From the cell containing the given text, extract its center point as (x, y) coordinate. 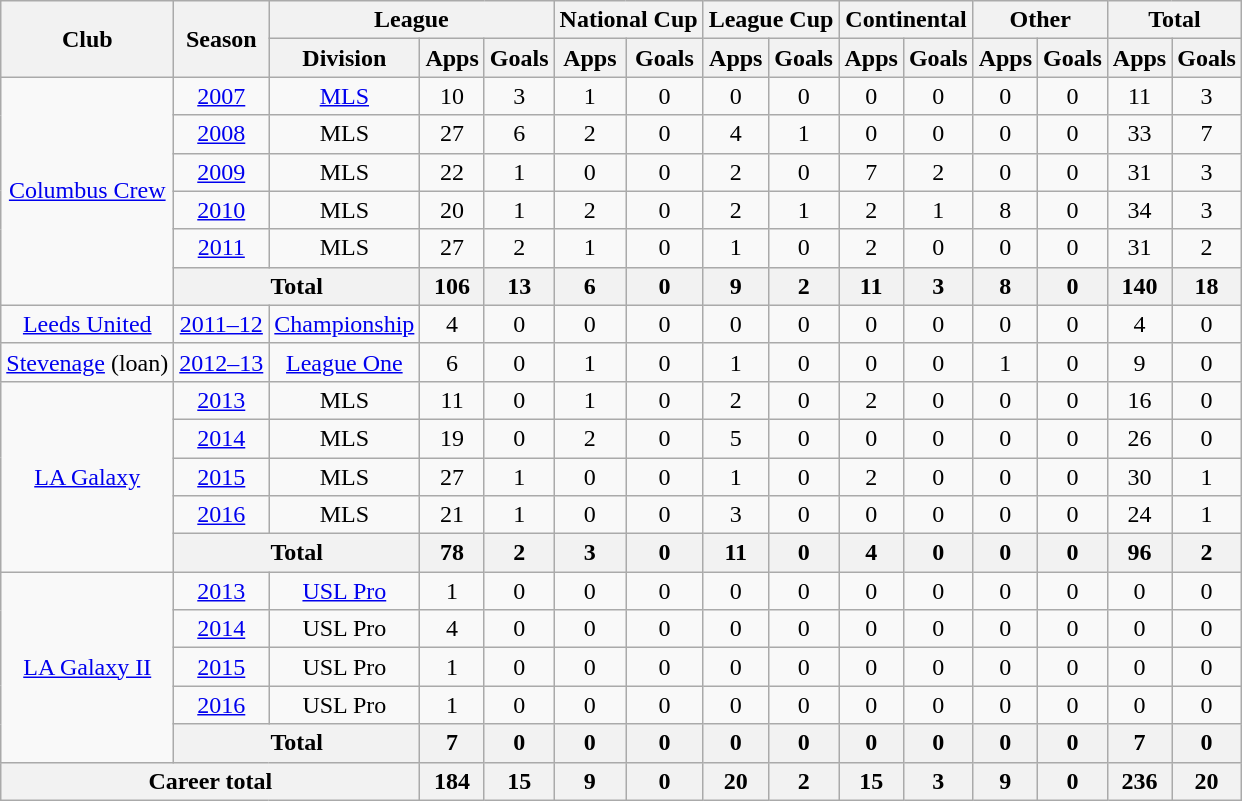
19 (452, 438)
Stevenage (loan) (88, 362)
LA Galaxy II (88, 667)
LA Galaxy (88, 476)
30 (1139, 477)
National Cup (628, 20)
33 (1139, 134)
96 (1139, 553)
2009 (222, 172)
184 (452, 781)
Columbus Crew (88, 191)
106 (452, 286)
10 (452, 96)
Career total (210, 781)
140 (1139, 286)
18 (1207, 286)
13 (519, 286)
24 (1139, 515)
78 (452, 553)
2011 (222, 248)
Leeds United (88, 324)
Continental (906, 20)
Division (344, 58)
Other (1040, 20)
34 (1139, 210)
Championship (344, 324)
2011–12 (222, 324)
2008 (222, 134)
Club (88, 39)
2007 (222, 96)
2012–13 (222, 362)
22 (452, 172)
2010 (222, 210)
League (412, 20)
League One (344, 362)
Season (222, 39)
236 (1139, 781)
5 (736, 438)
League Cup (771, 20)
26 (1139, 438)
16 (1139, 400)
21 (452, 515)
